Identify which cell holds the provided text, then report its (x, y) central coordinate. 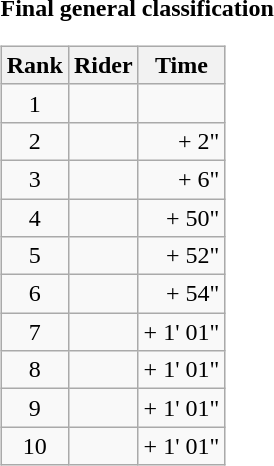
+ 52" (182, 256)
2 (34, 141)
8 (34, 370)
5 (34, 256)
Time (182, 65)
Rank (34, 65)
3 (34, 179)
10 (34, 446)
6 (34, 294)
1 (34, 103)
Rider (103, 65)
7 (34, 332)
+ 54" (182, 294)
+ 2" (182, 141)
9 (34, 408)
+ 6" (182, 179)
+ 50" (182, 217)
4 (34, 217)
